Output the [x, y] coordinate of the center of the cell containing the given text.  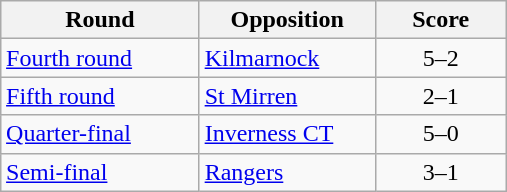
5–2 [440, 58]
Opposition [287, 20]
St Mirren [287, 96]
Fourth round [100, 58]
Quarter-final [100, 134]
Round [100, 20]
3–1 [440, 172]
5–0 [440, 134]
Semi-final [100, 172]
Kilmarnock [287, 58]
2–1 [440, 96]
Inverness CT [287, 134]
Score [440, 20]
Fifth round [100, 96]
Rangers [287, 172]
